From the cell containing the given text, extract its center point as [x, y] coordinate. 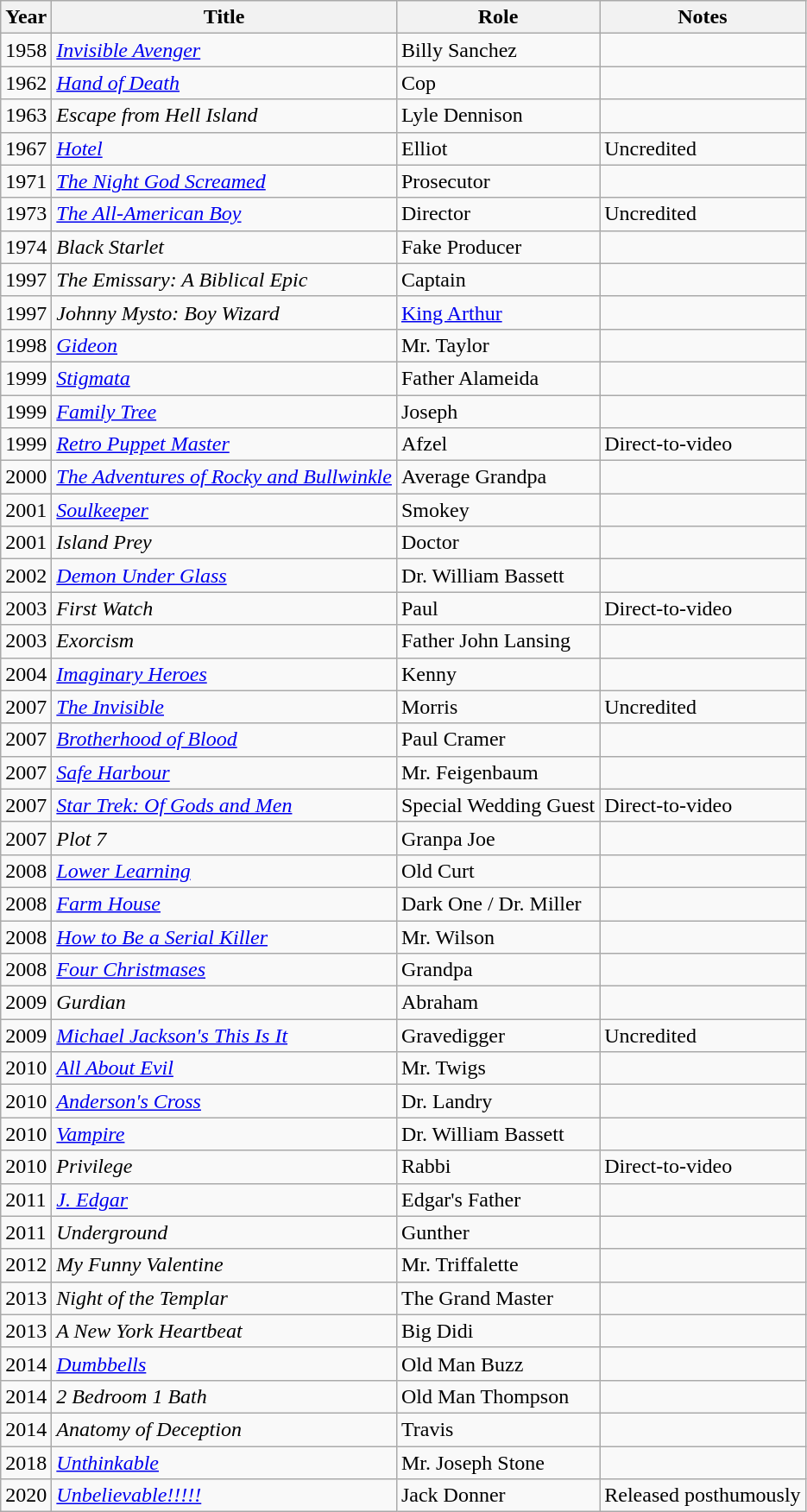
Michael Jackson's This Is It [224, 1036]
Abraham [497, 1003]
2012 [26, 1265]
Dr. Landry [497, 1101]
Kenny [497, 674]
Soulkeeper [224, 510]
Night of the Templar [224, 1298]
Dumbbells [224, 1364]
Smokey [497, 510]
Rabbi [497, 1167]
Plot 7 [224, 838]
Family Tree [224, 412]
Billy Sanchez [497, 50]
Grandpa [497, 970]
Anatomy of Deception [224, 1429]
Paul Cramer [497, 740]
Captain [497, 280]
Old Curt [497, 871]
Demon Under Glass [224, 576]
A New York Heartbeat [224, 1331]
J. Edgar [224, 1200]
1971 [26, 181]
Big Didi [497, 1331]
Mr. Wilson [497, 936]
Hand of Death [224, 83]
Fake Producer [497, 247]
Paul [497, 608]
Lower Learning [224, 871]
Escape from Hell Island [224, 116]
2018 [26, 1463]
Invisible Avenger [224, 50]
Mr. Taylor [497, 345]
Lyle Dennison [497, 116]
Cop [497, 83]
Mr. Joseph Stone [497, 1463]
My Funny Valentine [224, 1265]
Brotherhood of Blood [224, 740]
Vampire [224, 1134]
Joseph [497, 412]
Safe Harbour [224, 772]
Johnny Mysto: Boy Wizard [224, 312]
Role [497, 17]
Star Trek: Of Gods and Men [224, 805]
The Emissary: A Biblical Epic [224, 280]
The All-American Boy [224, 214]
Edgar's Father [497, 1200]
Stigmata [224, 378]
1958 [26, 50]
Four Christmases [224, 970]
Released posthumously [703, 1496]
Old Man Buzz [497, 1364]
2000 [26, 477]
Privilege [224, 1167]
Average Grandpa [497, 477]
Prosecutor [497, 181]
Father John Lansing [497, 641]
Island Prey [224, 543]
The Night God Screamed [224, 181]
1973 [26, 214]
2002 [26, 576]
Mr. Twigs [497, 1068]
King Arthur [497, 312]
All About Evil [224, 1068]
Underground [224, 1232]
1974 [26, 247]
Notes [703, 17]
1967 [26, 148]
Morris [497, 707]
Unbelievable!!!!! [224, 1496]
The Adventures of Rocky and Bullwinkle [224, 477]
2020 [26, 1496]
Mr. Feigenbaum [497, 772]
2 Bedroom 1 Bath [224, 1396]
Unthinkable [224, 1463]
Afzel [497, 444]
Father Alameida [497, 378]
Anderson's Cross [224, 1101]
First Watch [224, 608]
Doctor [497, 543]
Gravedigger [497, 1036]
Gunther [497, 1232]
Year [26, 17]
Gurdian [224, 1003]
Gideon [224, 345]
Granpa Joe [497, 838]
Hotel [224, 148]
Special Wedding Guest [497, 805]
Farm House [224, 904]
Elliot [497, 148]
The Grand Master [497, 1298]
1962 [26, 83]
Mr. Triffalette [497, 1265]
Imaginary Heroes [224, 674]
Black Starlet [224, 247]
Old Man Thompson [497, 1396]
Dark One / Dr. Miller [497, 904]
Exorcism [224, 641]
Title [224, 17]
Retro Puppet Master [224, 444]
Travis [497, 1429]
The Invisible [224, 707]
2004 [26, 674]
1963 [26, 116]
Director [497, 214]
How to Be a Serial Killer [224, 936]
1998 [26, 345]
Jack Donner [497, 1496]
